Capture the cell that displays the provided text and extract its [x, y] central coordinate. 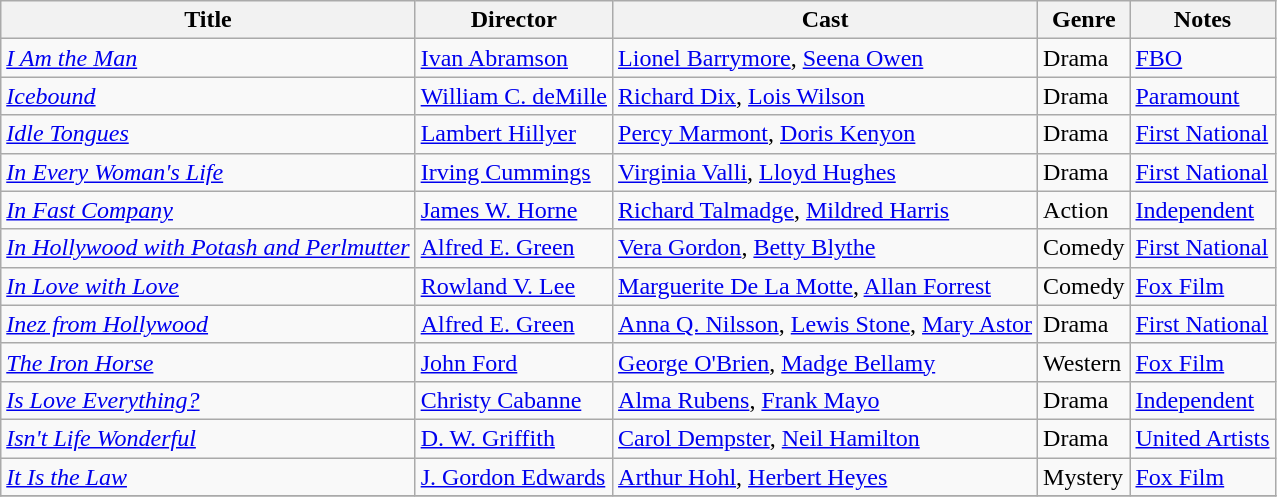
J. Gordon Edwards [514, 477]
In Love with Love [208, 286]
Action [1084, 210]
Paramount [1202, 96]
I Am the Man [208, 58]
Is Love Everything? [208, 400]
FBO [1202, 58]
In Hollywood with Potash and Perlmutter [208, 248]
Ivan Abramson [514, 58]
Lionel Barrymore, Seena Owen [826, 58]
George O'Brien, Madge Bellamy [826, 362]
Mystery [1084, 477]
Alma Rubens, Frank Mayo [826, 400]
Arthur Hohl, Herbert Heyes [826, 477]
William C. deMille [514, 96]
It Is the Law [208, 477]
In Every Woman's Life [208, 172]
Irving Cummings [514, 172]
Anna Q. Nilsson, Lewis Stone, Mary Astor [826, 324]
Carol Dempster, Neil Hamilton [826, 438]
D. W. Griffith [514, 438]
Vera Gordon, Betty Blythe [826, 248]
Percy Marmont, Doris Kenyon [826, 134]
Genre [1084, 20]
In Fast Company [208, 210]
Virginia Valli, Lloyd Hughes [826, 172]
Marguerite De La Motte, Allan Forrest [826, 286]
Richard Dix, Lois Wilson [826, 96]
Richard Talmadge, Mildred Harris [826, 210]
Icebound [208, 96]
Western [1084, 362]
John Ford [514, 362]
James W. Horne [514, 210]
Inez from Hollywood [208, 324]
Rowland V. Lee [514, 286]
Christy Cabanne [514, 400]
Lambert Hillyer [514, 134]
Idle Tongues [208, 134]
The Iron Horse [208, 362]
Cast [826, 20]
Isn't Life Wonderful [208, 438]
Director [514, 20]
Title [208, 20]
United Artists [1202, 438]
Notes [1202, 20]
